Return (x, y) of the center of cell containing provided text 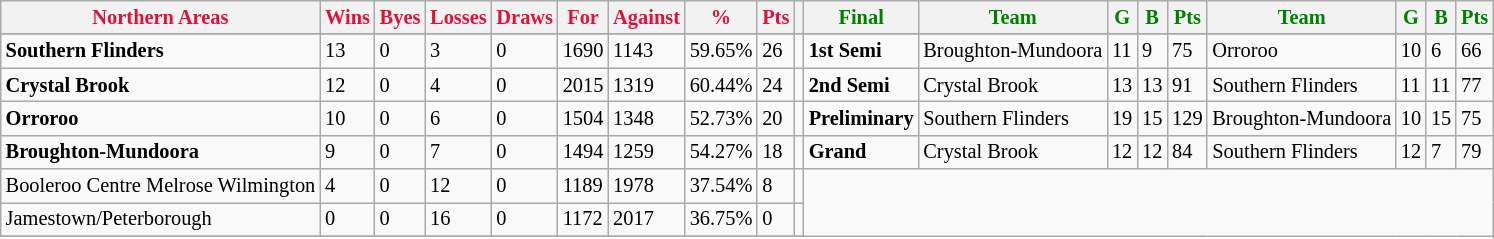
1348 (646, 118)
Wins (348, 17)
Jamestown/Peterborough (160, 219)
1319 (646, 85)
91 (1187, 85)
1690 (583, 51)
59.65% (722, 51)
2015 (583, 85)
Grand (862, 152)
1st Semi (862, 51)
Losses (458, 17)
1978 (646, 186)
26 (776, 51)
24 (776, 85)
52.73% (722, 118)
18 (776, 152)
129 (1187, 118)
For (583, 17)
Northern Areas (160, 17)
1504 (583, 118)
3 (458, 51)
Byes (400, 17)
60.44% (722, 85)
1259 (646, 152)
77 (1474, 85)
1494 (583, 152)
19 (1122, 118)
66 (1474, 51)
37.54% (722, 186)
16 (458, 219)
79 (1474, 152)
1189 (583, 186)
Against (646, 17)
8 (776, 186)
Draws (525, 17)
% (722, 17)
36.75% (722, 219)
2nd Semi (862, 85)
Preliminary (862, 118)
1172 (583, 219)
1143 (646, 51)
84 (1187, 152)
Booleroo Centre Melrose Wilmington (160, 186)
Final (862, 17)
2017 (646, 219)
20 (776, 118)
54.27% (722, 152)
